Return the (x, y) coordinate for the center point of the cell that contains the specified text.  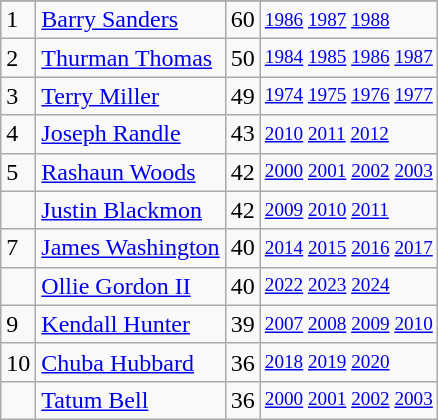
2009 2010 2011 (348, 210)
4 (18, 134)
2022 2023 2024 (348, 286)
10 (18, 362)
1974 1975 1976 1977 (348, 96)
Barry Sanders (130, 20)
Justin Blackmon (130, 210)
7 (18, 248)
Terry Miller (130, 96)
49 (242, 96)
1 (18, 20)
Thurman Thomas (130, 58)
Joseph Randle (130, 134)
5 (18, 172)
43 (242, 134)
2007 2008 2009 2010 (348, 324)
Rashaun Woods (130, 172)
Tatum Bell (130, 400)
39 (242, 324)
Kendall Hunter (130, 324)
1986 1987 1988 (348, 20)
60 (242, 20)
3 (18, 96)
9 (18, 324)
2010 2011 2012 (348, 134)
2014 2015 2016 2017 (348, 248)
Ollie Gordon II (130, 286)
Chuba Hubbard (130, 362)
James Washington (130, 248)
50 (242, 58)
2 (18, 58)
1984 1985 1986 1987 (348, 58)
2018 2019 2020 (348, 362)
